From the cell containing the given text, extract its center point as (X, Y) coordinate. 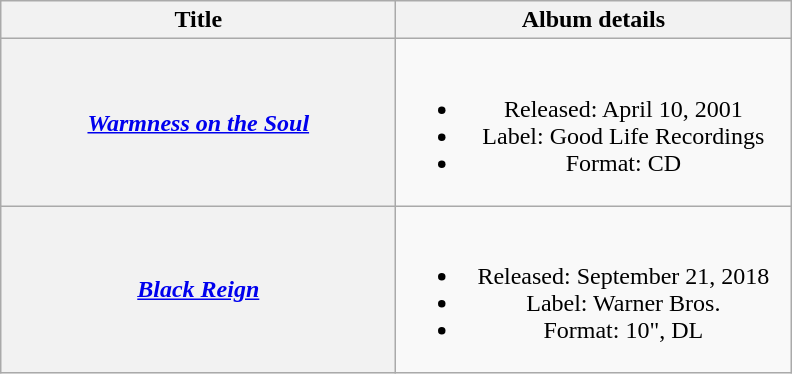
Album details (594, 20)
Released: April 10, 2001Label: Good Life RecordingsFormat: CD (594, 122)
Released: September 21, 2018Label: Warner Bros.Format: 10", DL (594, 290)
Title (198, 20)
Black Reign (198, 290)
Warmness on the Soul (198, 122)
